For the text-containing cell, return its midpoint in (X, Y) coordinate format. 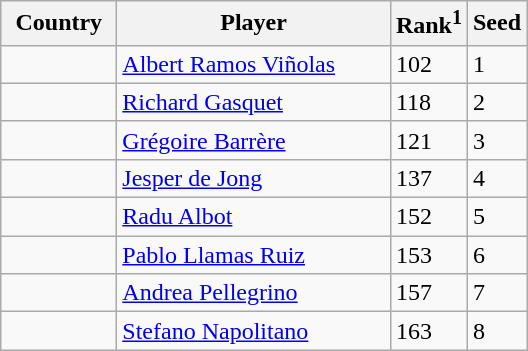
Rank1 (428, 24)
Grégoire Barrère (254, 140)
163 (428, 331)
7 (496, 293)
Andrea Pellegrino (254, 293)
Player (254, 24)
121 (428, 140)
Albert Ramos Viñolas (254, 64)
137 (428, 178)
Pablo Llamas Ruiz (254, 255)
6 (496, 255)
Richard Gasquet (254, 102)
Country (59, 24)
8 (496, 331)
Stefano Napolitano (254, 331)
Jesper de Jong (254, 178)
102 (428, 64)
5 (496, 217)
Seed (496, 24)
4 (496, 178)
152 (428, 217)
118 (428, 102)
153 (428, 255)
Radu Albot (254, 217)
157 (428, 293)
1 (496, 64)
3 (496, 140)
2 (496, 102)
